Determine the [x, y] coordinate at the center of the cell enclosing the given text.  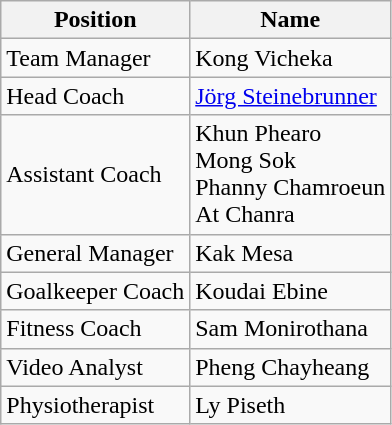
Pheng Chayheang [290, 367]
Name [290, 20]
Video Analyst [96, 367]
Ly Piseth [290, 405]
Head Coach [96, 96]
Fitness Coach [96, 329]
Team Manager [96, 58]
Kak Mesa [290, 253]
Sam Monirothana [290, 329]
General Manager [96, 253]
Jörg Steinebrunner [290, 96]
Kong Vicheka [290, 58]
Koudai Ebine [290, 291]
Goalkeeper Coach [96, 291]
Position [96, 20]
Assistant Coach [96, 174]
Khun Phearo Mong Sok Phanny Chamroeun At Chanra [290, 174]
Physiotherapist [96, 405]
